Search for the cell housing the specified text and yield its (X, Y) center coordinate. 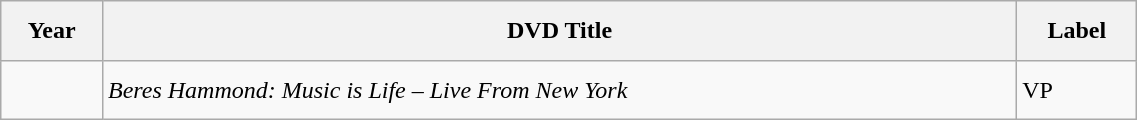
DVD Title (559, 30)
VP (1077, 90)
Beres Hammond: Music is Life – Live From New York (559, 90)
Label (1077, 30)
Year (52, 30)
